From the cell containing the given text, extract its center point as [X, Y] coordinate. 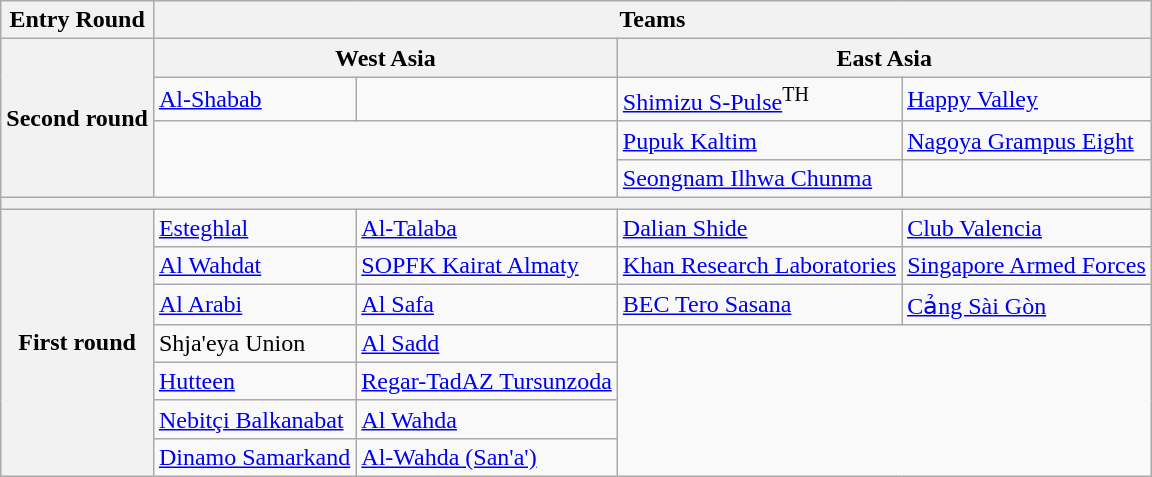
Al-Shabab [254, 100]
Hutteen [254, 381]
West Asia [385, 58]
Al Safa [487, 305]
Club Valencia [1027, 228]
Al Arabi [254, 305]
Cảng Sài Gòn [1027, 305]
Seongnam Ilhwa Chunma [759, 178]
Regar-TadAZ Tursunzoda [487, 381]
Dalian Shide [759, 228]
BEC Tero Sasana [759, 305]
First round [78, 343]
Al-Wahda (San'a') [487, 457]
Teams [652, 20]
Entry Round [78, 20]
Al-Talaba [487, 228]
Shimizu S-PulseTH [759, 100]
Khan Research Laboratories [759, 266]
Dinamo Samarkand [254, 457]
Al Sadd [487, 343]
SOPFK Kairat Almaty [487, 266]
Second round [78, 118]
Esteghlal [254, 228]
Nebitçi Balkanabat [254, 419]
Shja'eya Union [254, 343]
Pupuk Kaltim [759, 140]
Nagoya Grampus Eight [1027, 140]
Al Wahdat [254, 266]
Singapore Armed Forces [1027, 266]
East Asia [884, 58]
Happy Valley [1027, 100]
Al Wahda [487, 419]
